Scan for the cell matching the given text and deliver its [X, Y] coordinate at center. 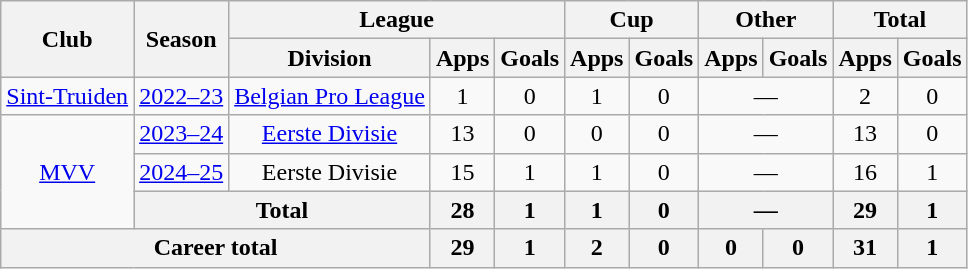
Division [330, 58]
Belgian Pro League [330, 96]
2022–23 [182, 96]
League [397, 20]
Career total [216, 248]
Sint-Truiden [68, 96]
28 [462, 210]
Season [182, 39]
31 [865, 248]
Other [766, 20]
15 [462, 172]
MVV [68, 172]
16 [865, 172]
Cup [632, 20]
Club [68, 39]
2024–25 [182, 172]
2023–24 [182, 134]
